From the cell containing the given text, extract its center point as [X, Y] coordinate. 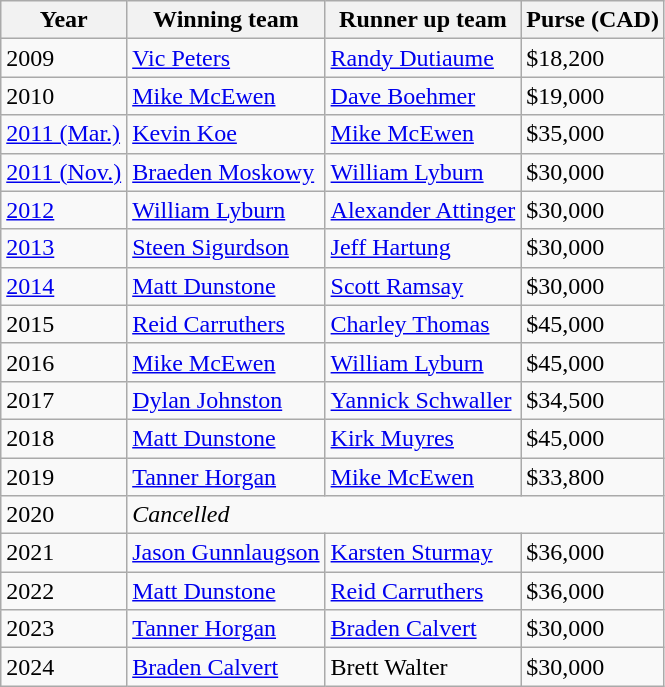
Brett Walter [423, 667]
Yannick Schwaller [423, 400]
Dylan Johnston [226, 400]
2015 [64, 324]
2021 [64, 553]
2011 (Mar.) [64, 134]
Kevin Koe [226, 134]
2019 [64, 477]
2022 [64, 591]
Jeff Hartung [423, 248]
Purse (CAD) [593, 20]
2011 (Nov.) [64, 172]
Year [64, 20]
Cancelled [396, 515]
2012 [64, 210]
2014 [64, 286]
2018 [64, 438]
Randy Dutiaume [423, 58]
$34,500 [593, 400]
$19,000 [593, 96]
2020 [64, 515]
$35,000 [593, 134]
Vic Peters [226, 58]
2017 [64, 400]
$18,200 [593, 58]
2023 [64, 629]
2010 [64, 96]
Kirk Muyres [423, 438]
2013 [64, 248]
Karsten Sturmay [423, 553]
Jason Gunnlaugson [226, 553]
2016 [64, 362]
Charley Thomas [423, 324]
Steen Sigurdson [226, 248]
Alexander Attinger [423, 210]
Winning team [226, 20]
2009 [64, 58]
Runner up team [423, 20]
$33,800 [593, 477]
Braeden Moskowy [226, 172]
Scott Ramsay [423, 286]
Dave Boehmer [423, 96]
2024 [64, 667]
